From the cell containing the given text, extract its center point as [x, y] coordinate. 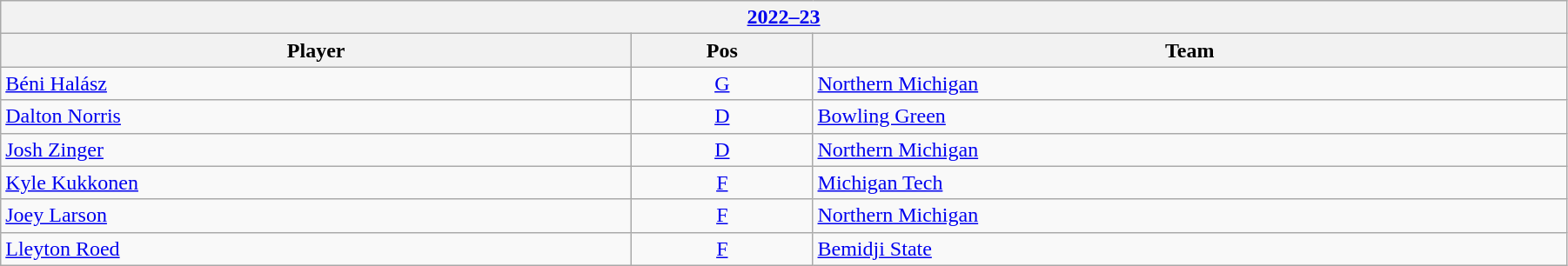
Béni Halász [317, 83]
Michigan Tech [1189, 183]
Joey Larson [317, 216]
G [722, 83]
Kyle Kukkonen [317, 183]
Josh Zinger [317, 150]
Bowling Green [1189, 116]
Pos [722, 50]
Team [1189, 50]
Player [317, 50]
Bemidji State [1189, 249]
2022–23 [784, 17]
Lleyton Roed [317, 249]
Dalton Norris [317, 116]
